Search for the cell housing the specified text and yield its [x, y] center coordinate. 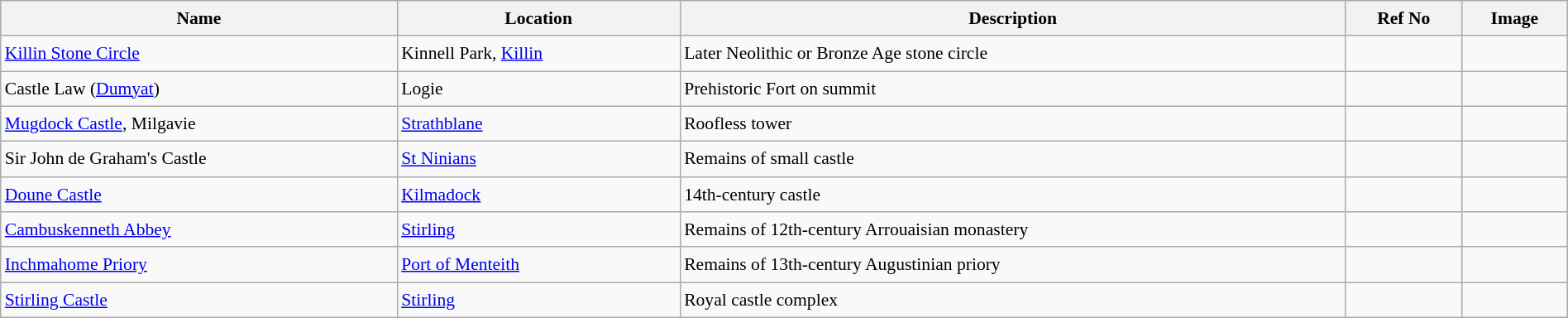
Later Neolithic or Bronze Age stone circle [1012, 55]
Port of Menteith [538, 265]
Royal castle complex [1012, 300]
Kilmadock [538, 195]
Logie [538, 89]
Kinnell Park, Killin [538, 55]
Remains of 13th-century Augustinian priory [1012, 265]
Stirling Castle [198, 300]
Strathblane [538, 124]
Castle Law (Dumyat) [198, 89]
Mugdock Castle, Milgavie [198, 124]
Ref No [1403, 18]
Location [538, 18]
Prehistoric Fort on summit [1012, 89]
Name [198, 18]
Sir John de Graham's Castle [198, 159]
Remains of 12th-century Arrouaisian monastery [1012, 230]
Description [1012, 18]
Roofless tower [1012, 124]
Killin Stone Circle [198, 55]
St Ninians [538, 159]
Cambuskenneth Abbey [198, 230]
Image [1514, 18]
Inchmahome Priory [198, 265]
Doune Castle [198, 195]
Remains of small castle [1012, 159]
14th-century castle [1012, 195]
